Detect which cell encompasses the target text, then output its [X, Y] center coordinate. 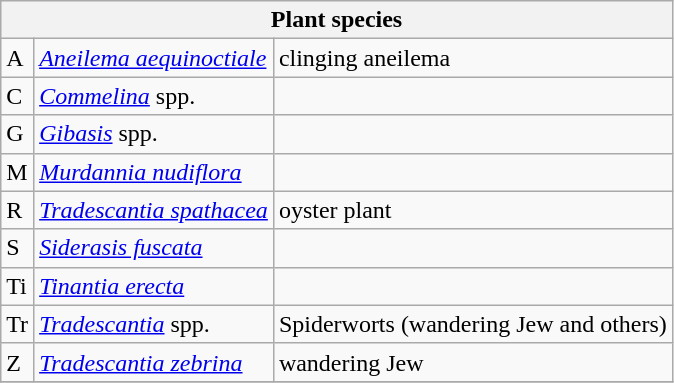
R [18, 210]
Z [18, 362]
oyster plant [472, 210]
Tradescantia spp. [154, 324]
Tinantia erecta [154, 286]
A [18, 58]
Ti [18, 286]
Commelina spp. [154, 96]
wandering Jew [472, 362]
C [18, 96]
Plant species [337, 20]
G [18, 134]
Aneilema aequinoctiale [154, 58]
Spiderworts (wandering Jew and others) [472, 324]
Siderasis fuscata [154, 248]
Tradescantia spathacea [154, 210]
clinging aneilema [472, 58]
S [18, 248]
M [18, 172]
Gibasis spp. [154, 134]
Murdannia nudiflora [154, 172]
Tradescantia zebrina [154, 362]
Tr [18, 324]
